Return the (X, Y) coordinate for the center point of the cell that contains the specified text.  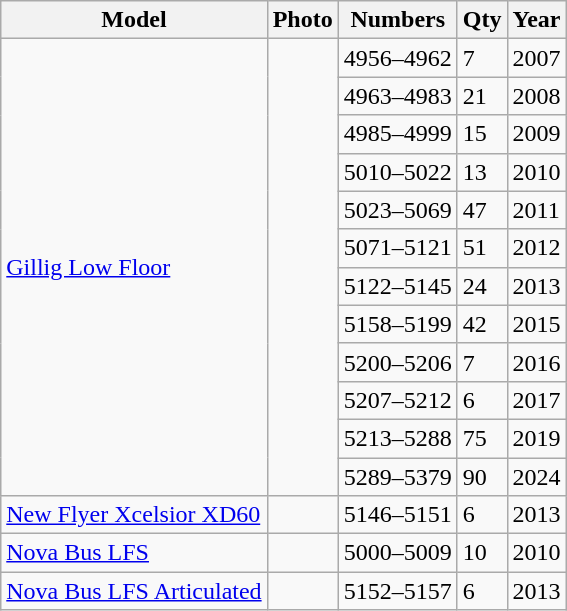
75 (482, 438)
15 (482, 134)
Numbers (398, 20)
5010–5022 (398, 172)
2011 (536, 210)
47 (482, 210)
5158–5199 (398, 324)
4956–4962 (398, 58)
2019 (536, 438)
5207–5212 (398, 400)
2012 (536, 248)
2009 (536, 134)
5000–5009 (398, 553)
4985–4999 (398, 134)
24 (482, 286)
90 (482, 477)
2017 (536, 400)
10 (482, 553)
13 (482, 172)
Gillig Low Floor (134, 268)
Nova Bus LFS Articulated (134, 591)
Nova Bus LFS (134, 553)
Photo (302, 20)
21 (482, 96)
5071–5121 (398, 248)
Model (134, 20)
42 (482, 324)
51 (482, 248)
New Flyer Xcelsior XD60 (134, 515)
Qty (482, 20)
2016 (536, 362)
2024 (536, 477)
5213–5288 (398, 438)
5200–5206 (398, 362)
Year (536, 20)
2008 (536, 96)
5289–5379 (398, 477)
2007 (536, 58)
2015 (536, 324)
5152–5157 (398, 591)
5146–5151 (398, 515)
5122–5145 (398, 286)
5023–5069 (398, 210)
4963–4983 (398, 96)
